Pinpoint the cell where the given text exists, returning its (x, y) midpoint coordinate. 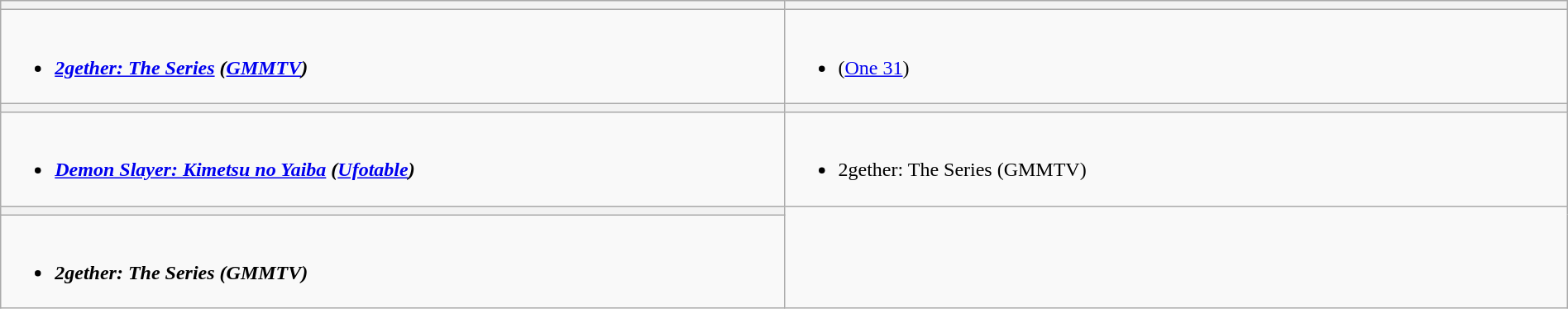
(One 31) (1176, 56)
Demon Slayer: Kimetsu no Yaiba (Ufotable) (392, 159)
